Determine the [X, Y] coordinate at the center of the cell enclosing the given text.  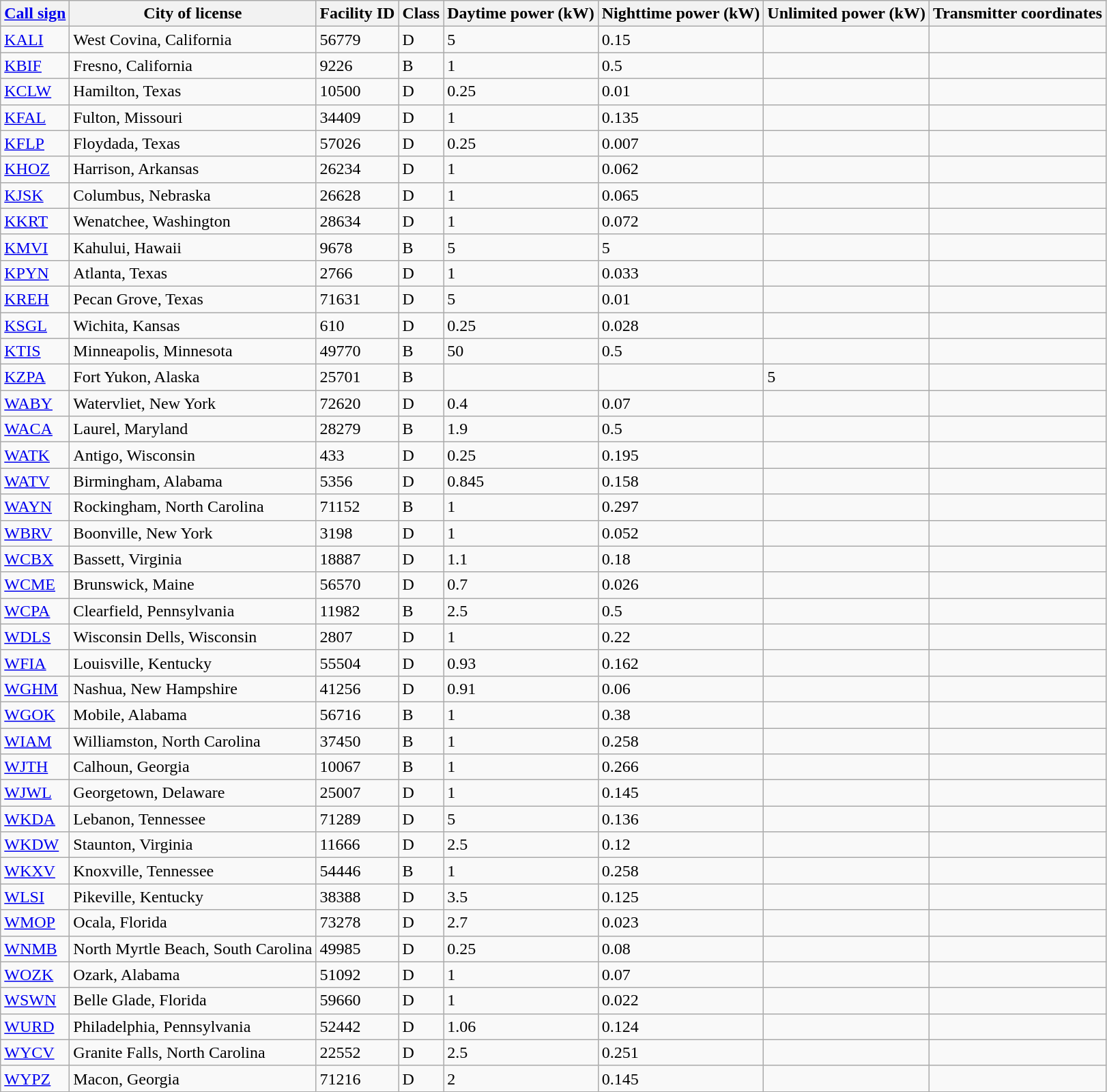
25701 [358, 377]
49985 [358, 949]
North Myrtle Beach, South Carolina [192, 949]
37450 [358, 741]
25007 [358, 793]
Nashua, New Hampshire [192, 689]
City of license [192, 14]
KALI [35, 40]
1.06 [521, 1026]
WCME [35, 585]
2 [521, 1078]
9226 [358, 66]
KMVI [35, 247]
0.93 [521, 663]
0.22 [681, 637]
KFLP [35, 143]
71152 [358, 507]
0.136 [681, 819]
Transmitter coordinates [1017, 14]
Birmingham, Alabama [192, 481]
KREH [35, 299]
Harrison, Arkansas [192, 169]
0.023 [681, 923]
56716 [358, 715]
55504 [358, 663]
34409 [358, 117]
0.08 [681, 949]
56779 [358, 40]
0.026 [681, 585]
11982 [358, 611]
KBIF [35, 66]
0.91 [521, 689]
WIAM [35, 741]
WJWL [35, 793]
41256 [358, 689]
57026 [358, 143]
0.18 [681, 559]
WABY [35, 403]
0.007 [681, 143]
71289 [358, 819]
0.195 [681, 455]
KJSK [35, 195]
0.162 [681, 663]
Calhoun, Georgia [192, 767]
Floydada, Texas [192, 143]
22552 [358, 1052]
WJTH [35, 767]
28279 [358, 429]
38388 [358, 897]
WLSI [35, 897]
KKRT [35, 221]
WKDW [35, 845]
10500 [358, 91]
1.9 [521, 429]
0.266 [681, 767]
0.845 [521, 481]
0.12 [681, 845]
50 [521, 351]
Wisconsin Dells, Wisconsin [192, 637]
Brunswick, Maine [192, 585]
0.297 [681, 507]
0.022 [681, 1001]
Wichita, Kansas [192, 326]
Laurel, Maryland [192, 429]
73278 [358, 923]
WATV [35, 481]
Fulton, Missouri [192, 117]
2766 [358, 273]
3198 [358, 533]
KSGL [35, 326]
Daytime power (kW) [521, 14]
WOZK [35, 975]
11666 [358, 845]
72620 [358, 403]
0.4 [521, 403]
610 [358, 326]
WCBX [35, 559]
Kahului, Hawaii [192, 247]
5356 [358, 481]
71631 [358, 299]
0.06 [681, 689]
WATK [35, 455]
Columbus, Nebraska [192, 195]
Boonville, New York [192, 533]
Fort Yukon, Alaska [192, 377]
Bassett, Virginia [192, 559]
71216 [358, 1078]
Ocala, Florida [192, 923]
Macon, Georgia [192, 1078]
Minneapolis, Minnesota [192, 351]
Lebanon, Tennessee [192, 819]
0.028 [681, 326]
KCLW [35, 91]
0.052 [681, 533]
Nighttime power (kW) [681, 14]
Antigo, Wisconsin [192, 455]
2807 [358, 637]
WFIA [35, 663]
WKDA [35, 819]
Pikeville, Kentucky [192, 897]
Philadelphia, Pennsylvania [192, 1026]
WCPA [35, 611]
WBRV [35, 533]
Rockingham, North Carolina [192, 507]
Atlanta, Texas [192, 273]
WURD [35, 1026]
Mobile, Alabama [192, 715]
26234 [358, 169]
KZPA [35, 377]
0.38 [681, 715]
0.124 [681, 1026]
Call sign [35, 14]
0.7 [521, 585]
10067 [358, 767]
51092 [358, 975]
West Covina, California [192, 40]
Williamston, North Carolina [192, 741]
18887 [358, 559]
Staunton, Virginia [192, 845]
Georgetown, Delaware [192, 793]
WGHM [35, 689]
0.072 [681, 221]
Watervliet, New York [192, 403]
Granite Falls, North Carolina [192, 1052]
WACA [35, 429]
KTIS [35, 351]
Hamilton, Texas [192, 91]
Pecan Grove, Texas [192, 299]
9678 [358, 247]
0.15 [681, 40]
KHOZ [35, 169]
Facility ID [358, 14]
WKXV [35, 871]
52442 [358, 1026]
Unlimited power (kW) [846, 14]
0.158 [681, 481]
0.033 [681, 273]
WSWN [35, 1001]
2.7 [521, 923]
KPYN [35, 273]
WGOK [35, 715]
Clearfield, Pennsylvania [192, 611]
0.065 [681, 195]
WNMB [35, 949]
1.1 [521, 559]
Wenatchee, Washington [192, 221]
0.062 [681, 169]
Knoxville, Tennessee [192, 871]
26628 [358, 195]
Class [421, 14]
WAYN [35, 507]
0.135 [681, 117]
54446 [358, 871]
Louisville, Kentucky [192, 663]
28634 [358, 221]
WYPZ [35, 1078]
Ozark, Alabama [192, 975]
56570 [358, 585]
Belle Glade, Florida [192, 1001]
Fresno, California [192, 66]
59660 [358, 1001]
WYCV [35, 1052]
KFAL [35, 117]
3.5 [521, 897]
WMOP [35, 923]
0.251 [681, 1052]
0.125 [681, 897]
WDLS [35, 637]
433 [358, 455]
49770 [358, 351]
